Provide the (X, Y) coordinate of the cell's center where the given text is located.  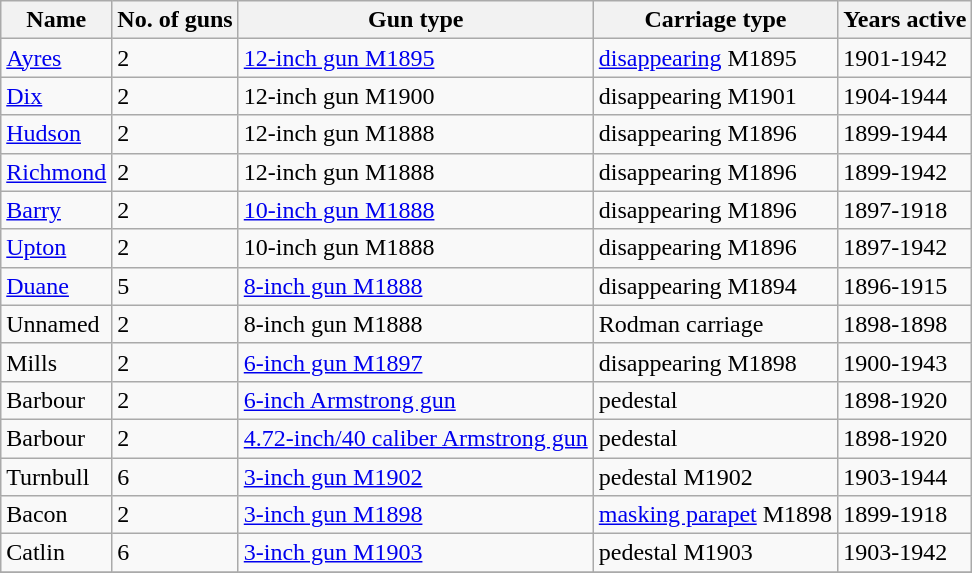
Carriage type (715, 20)
Hudson (56, 134)
Dix (56, 96)
masking parapet M1898 (715, 515)
1903-1944 (905, 477)
disappearing M1895 (715, 58)
Turnbull (56, 477)
Upton (56, 248)
Years active (905, 20)
3-inch gun M1903 (416, 553)
No. of guns (175, 20)
1899-1944 (905, 134)
Ayres (56, 58)
Rodman carriage (715, 324)
3-inch gun M1902 (416, 477)
1900-1943 (905, 362)
Gun type (416, 20)
disappearing M1894 (715, 286)
Name (56, 20)
1896-1915 (905, 286)
disappearing M1901 (715, 96)
1901-1942 (905, 58)
6-inch gun M1897 (416, 362)
12-inch gun M1900 (416, 96)
12-inch gun M1895 (416, 58)
1904-1944 (905, 96)
Catlin (56, 553)
Barry (56, 210)
Duane (56, 286)
1898-1898 (905, 324)
pedestal M1903 (715, 553)
1899-1918 (905, 515)
3-inch gun M1898 (416, 515)
1897-1942 (905, 248)
Bacon (56, 515)
1899-1942 (905, 172)
5 (175, 286)
4.72-inch/40 caliber Armstrong gun (416, 438)
1903-1942 (905, 553)
Unnamed (56, 324)
disappearing M1898 (715, 362)
Richmond (56, 172)
6-inch Armstrong gun (416, 400)
1897-1918 (905, 210)
pedestal M1902 (715, 477)
Mills (56, 362)
